For the text-containing cell, return its midpoint in (x, y) coordinate format. 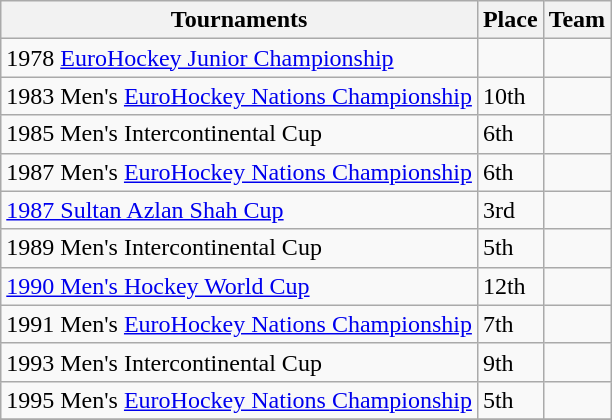
1993 Men's Intercontinental Cup (240, 362)
3rd (510, 210)
Place (510, 20)
1983 Men's EuroHockey Nations Championship (240, 96)
7th (510, 324)
Team (577, 20)
1987 Men's EuroHockey Nations Championship (240, 172)
1978 EuroHockey Junior Championship (240, 58)
Tournaments (240, 20)
1985 Men's Intercontinental Cup (240, 134)
1987 Sultan Azlan Shah Cup (240, 210)
1995 Men's EuroHockey Nations Championship (240, 400)
10th (510, 96)
12th (510, 286)
1991 Men's EuroHockey Nations Championship (240, 324)
9th (510, 362)
1990 Men's Hockey World Cup (240, 286)
1989 Men's Intercontinental Cup (240, 248)
